Search for the cell housing the specified text and yield its [X, Y] center coordinate. 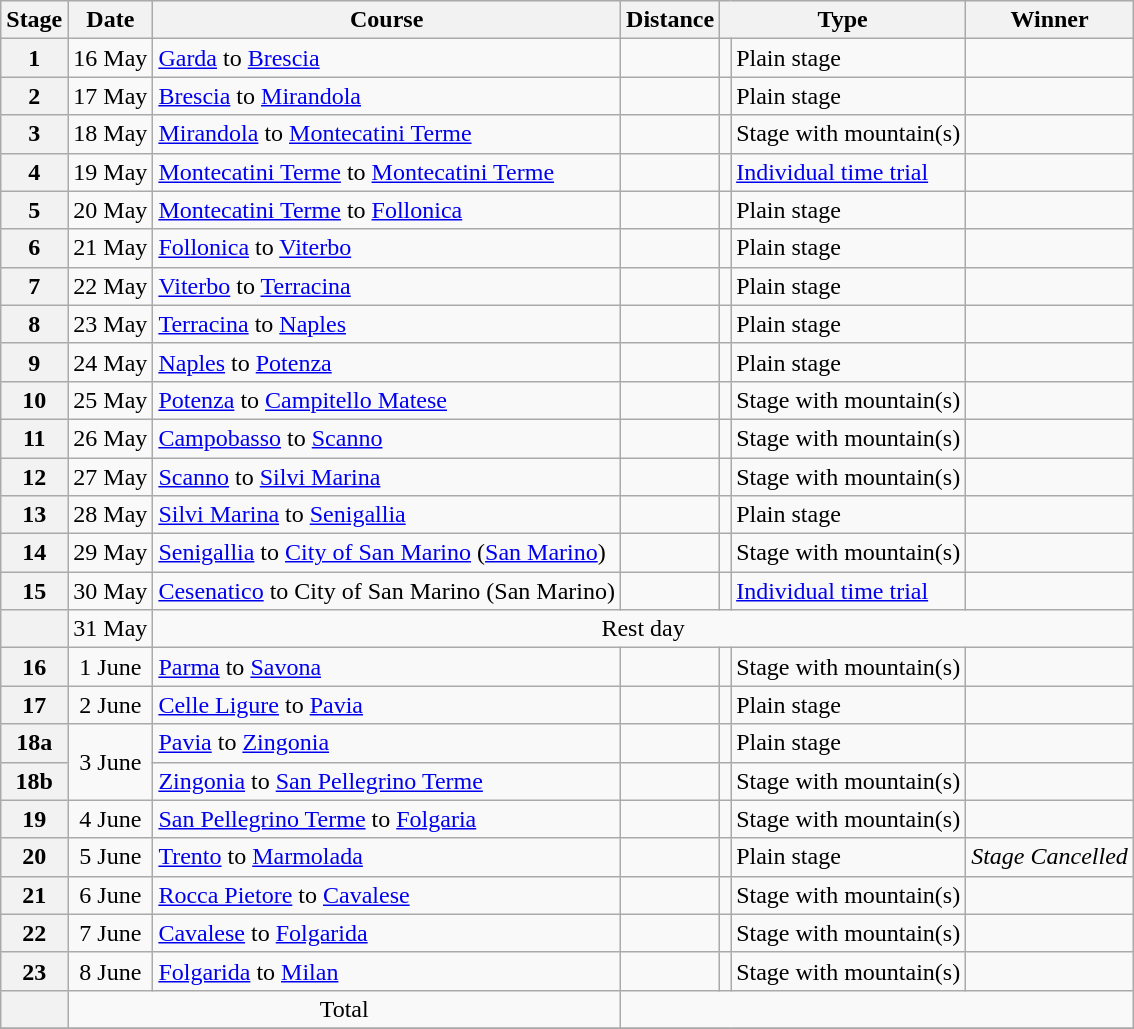
Naples to Potenza [387, 362]
12 [34, 477]
16 [34, 667]
23 May [110, 324]
Folgarida to Milan [387, 971]
18 May [110, 134]
San Pellegrino Terme to Folgaria [387, 819]
5 June [110, 857]
13 [34, 515]
18b [34, 781]
Montecatini Terme to Montecatini Terme [387, 172]
30 May [110, 591]
Zingonia to San Pellegrino Terme [387, 781]
Mirandola to Montecatini Terme [387, 134]
Cesenatico to City of San Marino (San Marino) [387, 591]
Cavalese to Folgarida [387, 933]
7 [34, 286]
23 [34, 971]
Trento to Marmolada [387, 857]
2 June [110, 705]
29 May [110, 553]
1 [34, 58]
Follonica to Viterbo [387, 248]
5 [34, 210]
Distance [670, 20]
4 June [110, 819]
Pavia to Zingonia [387, 743]
8 [34, 324]
17 [34, 705]
14 [34, 553]
24 May [110, 362]
22 [34, 933]
15 [34, 591]
1 June [110, 667]
Silvi Marina to Senigallia [387, 515]
Terracina to Naples [387, 324]
9 [34, 362]
16 May [110, 58]
25 May [110, 400]
6 June [110, 895]
6 [34, 248]
19 May [110, 172]
Scanno to Silvi Marina [387, 477]
17 May [110, 96]
Montecatini Terme to Follonica [387, 210]
2 [34, 96]
Brescia to Mirandola [387, 96]
19 [34, 819]
26 May [110, 438]
31 May [110, 629]
20 [34, 857]
Potenza to Campitello Matese [387, 400]
Parma to Savona [387, 667]
11 [34, 438]
Date [110, 20]
22 May [110, 286]
Stage [34, 20]
Rocca Pietore to Cavalese [387, 895]
Garda to Brescia [387, 58]
3 [34, 134]
Viterbo to Terracina [387, 286]
Course [387, 20]
Senigallia to City of San Marino (San Marino) [387, 553]
18a [34, 743]
7 June [110, 933]
8 June [110, 971]
20 May [110, 210]
Winner [1050, 20]
21 May [110, 248]
Total [344, 1009]
Rest day [644, 629]
Campobasso to Scanno [387, 438]
10 [34, 400]
28 May [110, 515]
Celle Ligure to Pavia [387, 705]
27 May [110, 477]
Stage Cancelled [1050, 857]
21 [34, 895]
4 [34, 172]
Type [843, 20]
3 June [110, 762]
